Locate the cell with the specified text and output its (x, y) center coordinate. 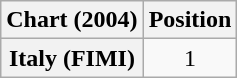
Chart (2004) (72, 20)
Position (190, 20)
1 (190, 58)
Italy (FIMI) (72, 58)
